Determine the [x, y] coordinate at the center of the cell enclosing the given text.  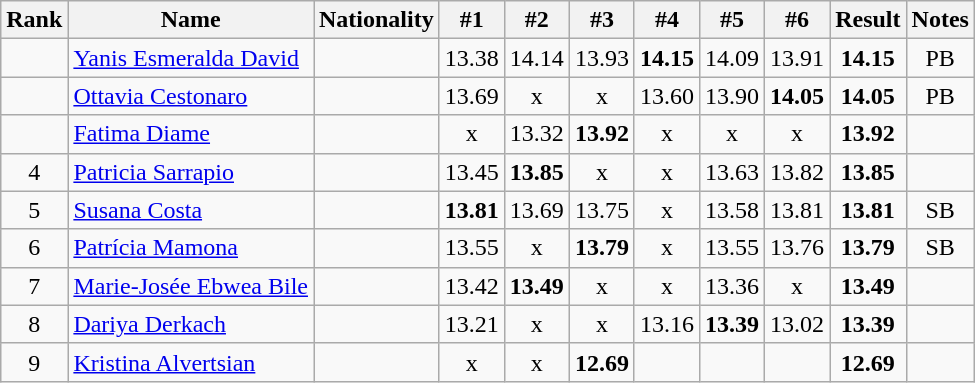
Result [868, 20]
#2 [536, 20]
#3 [602, 20]
13.32 [536, 134]
13.16 [666, 324]
7 [34, 286]
5 [34, 210]
Marie-Josée Ebwea Bile [191, 286]
#6 [798, 20]
13.63 [732, 172]
13.90 [732, 96]
13.21 [472, 324]
#1 [472, 20]
14.14 [536, 58]
13.45 [472, 172]
9 [34, 362]
4 [34, 172]
8 [34, 324]
Rank [34, 20]
Patrícia Mamona [191, 248]
14.09 [732, 58]
Fatima Diame [191, 134]
Notes [940, 20]
Susana Costa [191, 210]
13.91 [798, 58]
Name [191, 20]
13.36 [732, 286]
Ottavia Cestonaro [191, 96]
Kristina Alvertsian [191, 362]
Patricia Sarrapio [191, 172]
13.76 [798, 248]
13.02 [798, 324]
13.42 [472, 286]
13.60 [666, 96]
#4 [666, 20]
13.38 [472, 58]
13.93 [602, 58]
Yanis Esmeralda David [191, 58]
13.82 [798, 172]
13.58 [732, 210]
6 [34, 248]
13.75 [602, 210]
#5 [732, 20]
Nationality [377, 20]
Dariya Derkach [191, 324]
